Provide the [x, y] coordinate of the cell's center where the given text is located.  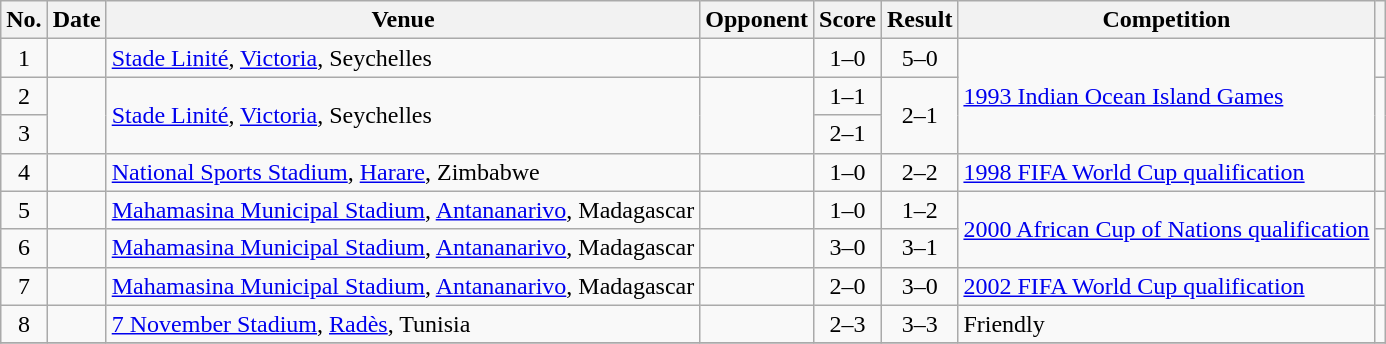
1 [24, 58]
6 [24, 248]
2–3 [848, 324]
2–0 [848, 286]
No. [24, 20]
1–1 [848, 96]
5–0 [920, 58]
1998 FIFA World Cup qualification [1166, 172]
1–2 [920, 210]
3–3 [920, 324]
2000 African Cup of Nations qualification [1166, 229]
Venue [403, 20]
4 [24, 172]
2002 FIFA World Cup qualification [1166, 286]
5 [24, 210]
3–1 [920, 248]
3 [24, 134]
Result [920, 20]
Friendly [1166, 324]
Competition [1166, 20]
2 [24, 96]
National Sports Stadium, Harare, Zimbabwe [403, 172]
Date [76, 20]
8 [24, 324]
Opponent [757, 20]
7 November Stadium, Radès, Tunisia [403, 324]
2–2 [920, 172]
7 [24, 286]
1993 Indian Ocean Island Games [1166, 96]
Score [848, 20]
